Extract the (x, y) coordinate from the center of the cell holding the provided text.  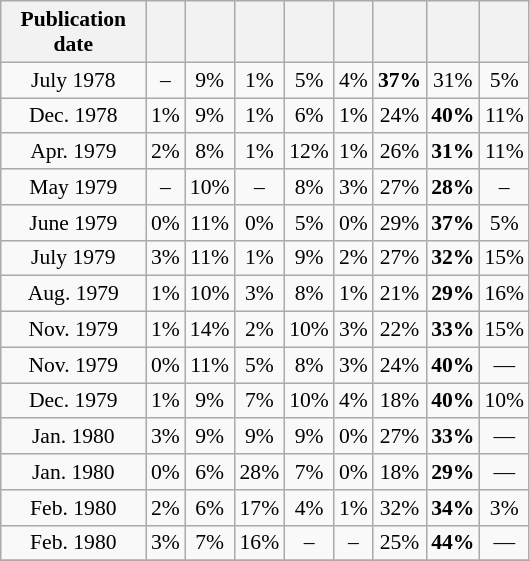
12% (309, 152)
July 1979 (74, 258)
Dec. 1979 (74, 401)
Dec. 1978 (74, 116)
25% (400, 543)
21% (400, 294)
26% (400, 152)
Apr. 1979 (74, 152)
Publication date (74, 32)
34% (452, 508)
14% (210, 330)
May 1979 (74, 187)
17% (259, 508)
44% (452, 543)
July 1978 (74, 80)
22% (400, 330)
Aug. 1979 (74, 294)
June 1979 (74, 223)
